Detect which cell encompasses the target text, then output its [X, Y] center coordinate. 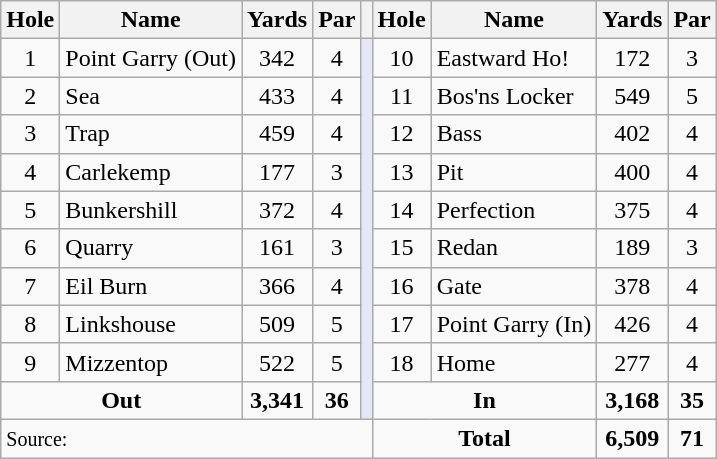
7 [30, 286]
402 [632, 134]
15 [402, 248]
13 [402, 172]
17 [402, 324]
Home [514, 362]
35 [692, 400]
342 [278, 58]
In [484, 400]
366 [278, 286]
Gate [514, 286]
Out [122, 400]
2 [30, 96]
11 [402, 96]
Mizzentop [151, 362]
378 [632, 286]
Total [484, 438]
189 [632, 248]
Bunkershill [151, 210]
71 [692, 438]
Bos'ns Locker [514, 96]
Perfection [514, 210]
Bass [514, 134]
Eastward Ho! [514, 58]
Eil Burn [151, 286]
277 [632, 362]
372 [278, 210]
3,341 [278, 400]
8 [30, 324]
Sea [151, 96]
16 [402, 286]
9 [30, 362]
Point Garry (Out) [151, 58]
3,168 [632, 400]
Linkshouse [151, 324]
10 [402, 58]
172 [632, 58]
36 [337, 400]
Quarry [151, 248]
426 [632, 324]
509 [278, 324]
Redan [514, 248]
6,509 [632, 438]
6 [30, 248]
549 [632, 96]
1 [30, 58]
Point Garry (In) [514, 324]
Trap [151, 134]
459 [278, 134]
14 [402, 210]
375 [632, 210]
433 [278, 96]
Pit [514, 172]
522 [278, 362]
Carlekemp [151, 172]
Source: [186, 438]
18 [402, 362]
161 [278, 248]
177 [278, 172]
12 [402, 134]
400 [632, 172]
